Return [x, y] of the center of cell containing provided text 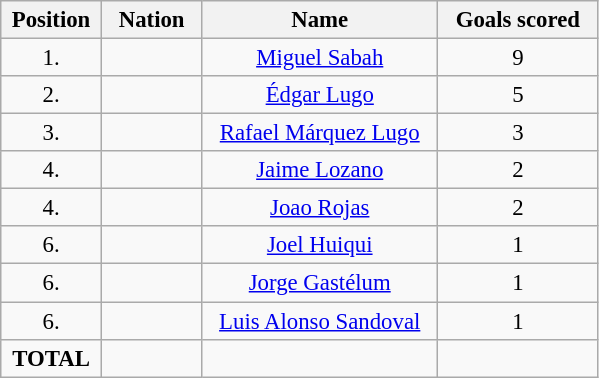
Nation [152, 20]
Jorge Gastélum [320, 283]
1. [52, 58]
TOTAL [52, 358]
5 [518, 95]
Goals scored [518, 20]
3. [52, 133]
Luis Alonso Sandoval [320, 321]
Édgar Lugo [320, 95]
Position [52, 20]
2. [52, 95]
Jaime Lozano [320, 170]
Joel Huiqui [320, 245]
Rafael Márquez Lugo [320, 133]
Miguel Sabah [320, 58]
Joao Rojas [320, 208]
Name [320, 20]
9 [518, 58]
3 [518, 133]
